Determine the [X, Y] coordinate at the center of the cell enclosing the given text.  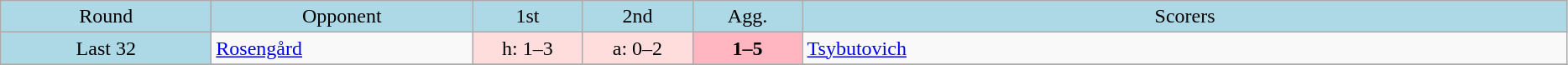
1st [527, 17]
a: 0–2 [638, 48]
2nd [638, 17]
Agg. [747, 17]
Opponent [342, 17]
Last 32 [106, 48]
Rosengård [342, 48]
Tsybutovich [1185, 48]
Scorers [1185, 17]
1–5 [747, 48]
h: 1–3 [527, 48]
Round [106, 17]
